Determine the [x, y] coordinate at the center of the cell enclosing the given text.  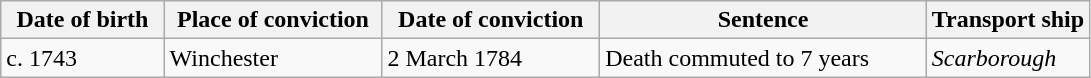
Date of conviction [491, 20]
Death commuted to 7 years [764, 58]
Winchester [273, 58]
c. 1743 [82, 58]
2 March 1784 [491, 58]
Scarborough [1008, 58]
Sentence [764, 20]
Date of birth [82, 20]
Transport ship [1008, 20]
Place of conviction [273, 20]
